Scan for the cell matching the given text and deliver its (x, y) coordinate at center. 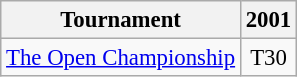
Tournament (121, 20)
The Open Championship (121, 58)
2001 (268, 20)
T30 (268, 58)
